Determine the (x, y) coordinate at the center of the cell enclosing the given text.  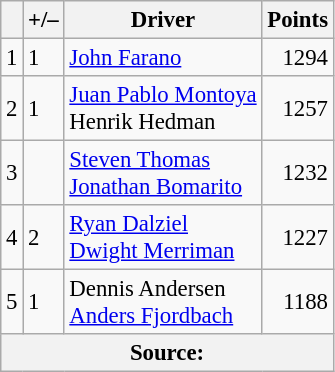
Driver (163, 20)
1232 (298, 174)
Points (298, 20)
1294 (298, 58)
John Farano (163, 58)
Dennis Andersen Anders Fjordbach (163, 302)
Source: (168, 353)
Ryan Dalziel Dwight Merriman (163, 238)
Juan Pablo Montoya Henrik Hedman (163, 108)
+/– (44, 20)
5 (12, 302)
1188 (298, 302)
4 (12, 238)
1227 (298, 238)
Steven Thomas Jonathan Bomarito (163, 174)
3 (12, 174)
1257 (298, 108)
